Identify which cell holds the provided text, then report its [X, Y] central coordinate. 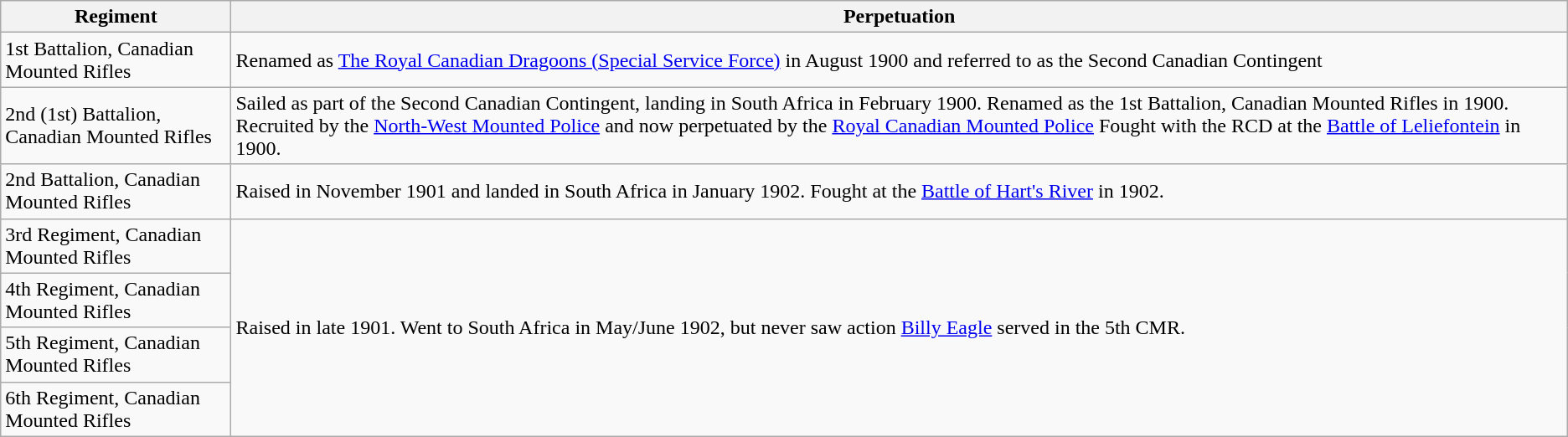
1st Battalion, Canadian Mounted Rifles [116, 60]
Renamed as The Royal Canadian Dragoons (Special Service Force) in August 1900 and referred to as the Second Canadian Contingent [900, 60]
Regiment [116, 17]
Perpetuation [900, 17]
4th Regiment, Canadian Mounted Rifles [116, 300]
Raised in November 1901 and landed in South Africa in January 1902. Fought at the Battle of Hart's River in 1902. [900, 191]
2nd (1st) Battalion, Canadian Mounted Rifles [116, 126]
2nd Battalion, Canadian Mounted Rifles [116, 191]
3rd Regiment, Canadian Mounted Rifles [116, 246]
5th Regiment, Canadian Mounted Rifles [116, 355]
6th Regiment, Canadian Mounted Rifles [116, 409]
Raised in late 1901. Went to South Africa in May/June 1902, but never saw action Billy Eagle served in the 5th CMR. [900, 327]
